Capture the cell that displays the provided text and extract its (X, Y) central coordinate. 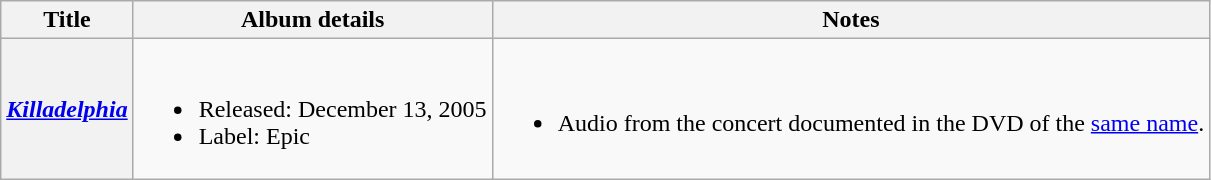
Killadelphia (67, 109)
Released: December 13, 2005Label: Epic (312, 109)
Title (67, 20)
Audio from the concert documented in the DVD of the same name. (851, 109)
Album details (312, 20)
Notes (851, 20)
